Detect which cell encompasses the target text, then output its (X, Y) center coordinate. 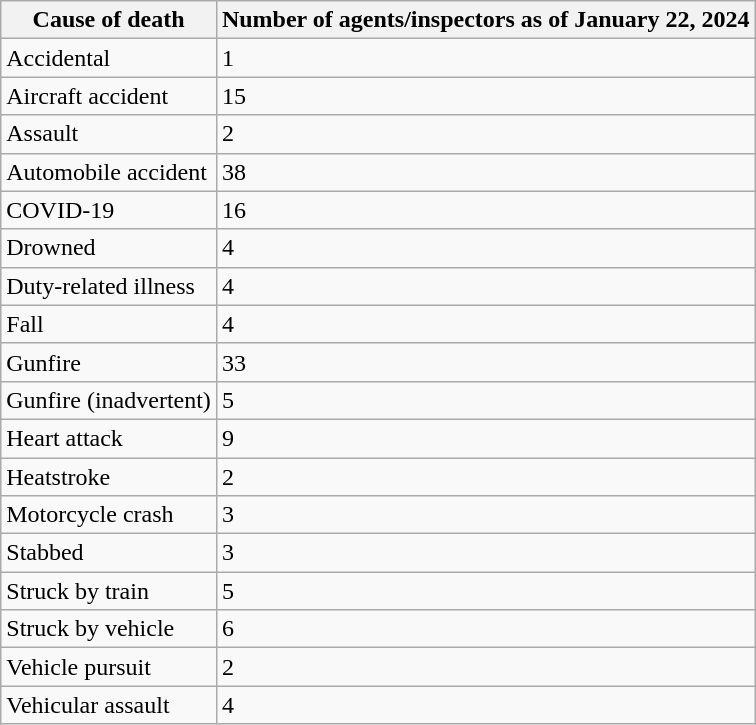
9 (486, 438)
38 (486, 172)
6 (486, 629)
Cause of death (109, 20)
16 (486, 210)
COVID-19 (109, 210)
Assault (109, 134)
Gunfire (inadvertent) (109, 400)
Aircraft accident (109, 96)
Automobile accident (109, 172)
Duty-related illness (109, 286)
Drowned (109, 248)
Stabbed (109, 553)
Heatstroke (109, 477)
Struck by vehicle (109, 629)
1 (486, 58)
Gunfire (109, 362)
Number of agents/inspectors as of January 22, 2024 (486, 20)
15 (486, 96)
Accidental (109, 58)
Heart attack (109, 438)
Vehicle pursuit (109, 667)
Fall (109, 324)
Vehicular assault (109, 705)
Struck by train (109, 591)
33 (486, 362)
Motorcycle crash (109, 515)
